From the cell containing the given text, extract its center point as [X, Y] coordinate. 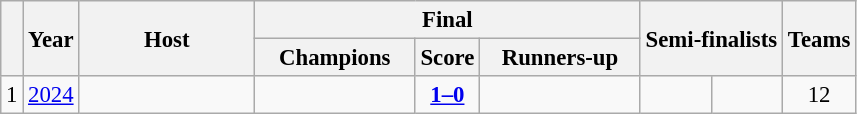
12 [820, 95]
1 [12, 95]
Year [51, 38]
Teams [820, 38]
Final [447, 20]
Runners-up [560, 58]
Score [448, 58]
Host [167, 38]
Champions [334, 58]
1–0 [448, 95]
Semi-finalists [711, 38]
2024 [51, 95]
